Locate the cell with the specified text and output its [X, Y] center coordinate. 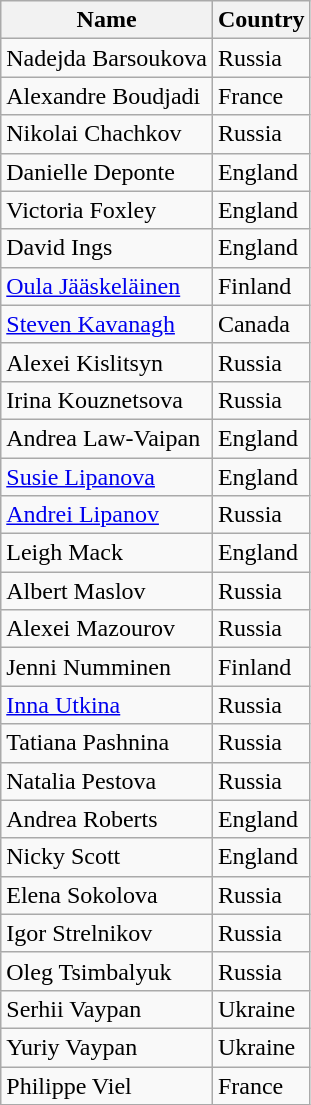
Susie Lipanova [107, 477]
Yuriy Vaypan [107, 1047]
Country [261, 20]
Philippe Viel [107, 1085]
Name [107, 20]
Andrei Lipanov [107, 515]
Nicky Scott [107, 857]
Albert Maslov [107, 591]
Elena Sokolova [107, 895]
Oula Jääskeläinen [107, 286]
David Ings [107, 248]
Inna Utkina [107, 705]
Andrea Law-Vaipan [107, 438]
Natalia Pestova [107, 781]
Nadejda Barsoukova [107, 58]
Danielle Deponte [107, 172]
Alexei Mazourov [107, 629]
Canada [261, 324]
Nikolai Chachkov [107, 134]
Andrea Roberts [107, 819]
Steven Kavanagh [107, 324]
Alexei Kislitsyn [107, 362]
Jenni Numminen [107, 667]
Irina Kouznetsova [107, 400]
Victoria Foxley [107, 210]
Oleg Tsimbalyuk [107, 971]
Serhii Vaypan [107, 1009]
Igor Strelnikov [107, 933]
Alexandre Boudjadi [107, 96]
Leigh Mack [107, 553]
Tatiana Pashnina [107, 743]
